Search for the cell housing the specified text and yield its (X, Y) center coordinate. 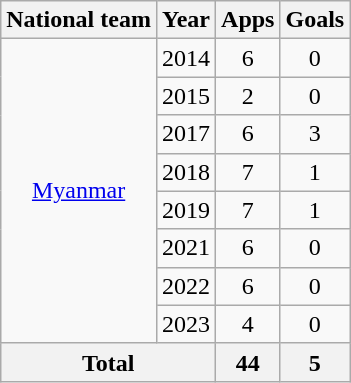
Total (108, 362)
2019 (186, 210)
2018 (186, 172)
2014 (186, 58)
2022 (186, 286)
2017 (186, 134)
4 (248, 324)
2 (248, 96)
5 (315, 362)
44 (248, 362)
Goals (315, 20)
2015 (186, 96)
Year (186, 20)
Apps (248, 20)
National team (79, 20)
2023 (186, 324)
Myanmar (79, 191)
2021 (186, 248)
3 (315, 134)
